Search for the cell housing the specified text and yield its (x, y) center coordinate. 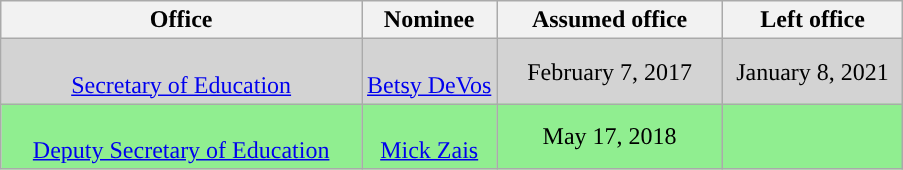
Nominee (430, 20)
January 8, 2021 (812, 72)
February 7, 2017 (610, 72)
Deputy Secretary of Education (182, 136)
Left office (812, 20)
Office (182, 20)
May 17, 2018 (610, 136)
Assumed office (610, 20)
Secretary of Education (182, 72)
Betsy DeVos (430, 72)
Mick Zais (430, 136)
